Locate the cell with the specified text and output its [X, Y] center coordinate. 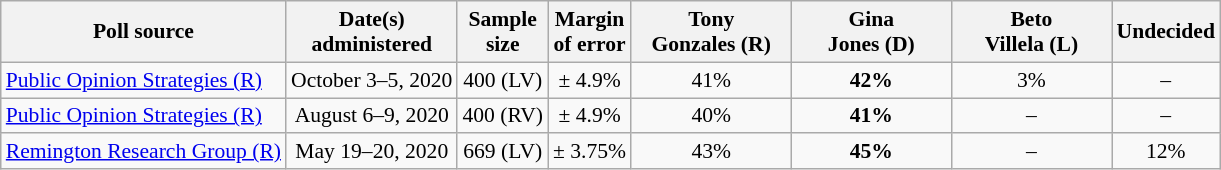
40% [711, 116]
400 (RV) [502, 116]
42% [871, 80]
Date(s)administered [372, 32]
BetoVillela (L) [1031, 32]
12% [1166, 152]
August 6–9, 2020 [372, 116]
43% [711, 152]
TonyGonzales (R) [711, 32]
Samplesize [502, 32]
45% [871, 152]
± 3.75% [590, 152]
Marginof error [590, 32]
3% [1031, 80]
October 3–5, 2020 [372, 80]
400 (LV) [502, 80]
Remington Research Group (R) [144, 152]
GinaJones (D) [871, 32]
Poll source [144, 32]
Undecided [1166, 32]
669 (LV) [502, 152]
May 19–20, 2020 [372, 152]
